Locate the cell with the specified text and output its [X, Y] center coordinate. 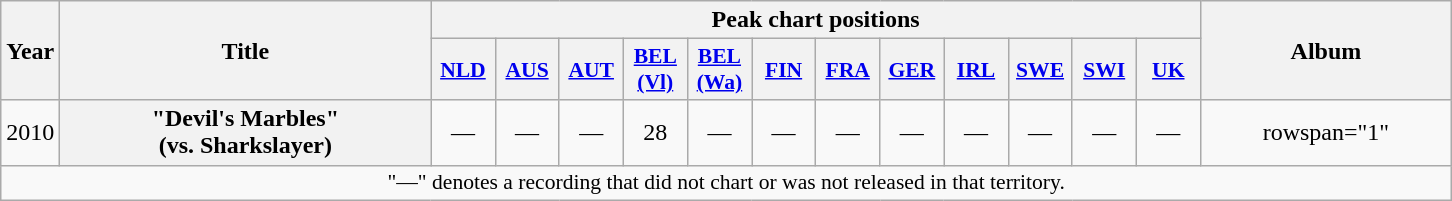
SWI [1104, 70]
IRL [976, 70]
"Devil's Marbles" (vs. Sharkslayer) [246, 132]
Peak chart positions [816, 20]
28 [655, 132]
Album [1326, 50]
SWE [1040, 70]
rowspan="1" [1326, 132]
AUS [527, 70]
FRA [848, 70]
2010 [30, 132]
NLD [463, 70]
BEL (Wa) [719, 70]
GER [912, 70]
UK [1168, 70]
Year [30, 50]
AUT [591, 70]
Title [246, 50]
BEL (Vl) [655, 70]
FIN [784, 70]
"—" denotes a recording that did not chart or was not released in that territory. [726, 183]
